Locate the cell with the specified text and output its [X, Y] center coordinate. 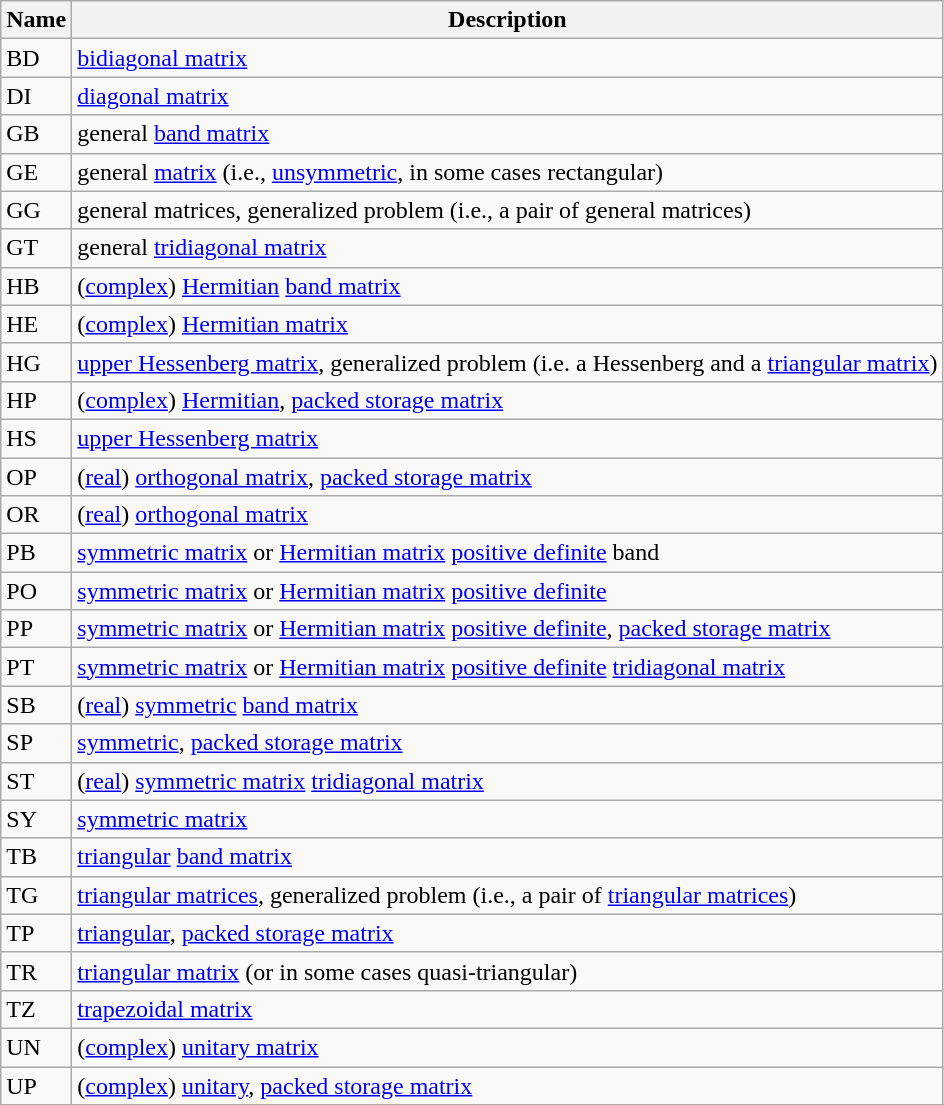
symmetric, packed storage matrix [508, 743]
(real) symmetric band matrix [508, 705]
general matrix (i.e., unsymmetric, in some cases rectangular) [508, 172]
upper Hessenberg matrix [508, 438]
(complex) unitary matrix [508, 1047]
(complex) unitary, packed storage matrix [508, 1085]
trapezoidal matrix [508, 1009]
HB [36, 286]
HS [36, 438]
PT [36, 667]
PO [36, 591]
GT [36, 248]
(real) orthogonal matrix, packed storage matrix [508, 477]
TR [36, 971]
BD [36, 58]
PP [36, 629]
SP [36, 743]
diagonal matrix [508, 96]
SB [36, 705]
HP [36, 400]
(real) orthogonal matrix [508, 515]
triangular, packed storage matrix [508, 933]
(complex) Hermitian, packed storage matrix [508, 400]
triangular matrices, generalized problem (i.e., a pair of triangular matrices) [508, 895]
TG [36, 895]
triangular matrix (or in some cases quasi-triangular) [508, 971]
ST [36, 781]
OP [36, 477]
symmetric matrix or Hermitian matrix positive definite [508, 591]
general tridiagonal matrix [508, 248]
GB [36, 134]
TP [36, 933]
general matrices, generalized problem (i.e., a pair of general matrices) [508, 210]
general band matrix [508, 134]
DI [36, 96]
GG [36, 210]
TZ [36, 1009]
triangular band matrix [508, 857]
HE [36, 324]
UP [36, 1085]
(complex) Hermitian band matrix [508, 286]
HG [36, 362]
PB [36, 553]
SY [36, 819]
OR [36, 515]
GE [36, 172]
(complex) Hermitian matrix [508, 324]
upper Hessenberg matrix, generalized problem (i.e. a Hessenberg and a triangular matrix) [508, 362]
(real) symmetric matrix tridiagonal matrix [508, 781]
symmetric matrix [508, 819]
Name [36, 20]
symmetric matrix or Hermitian matrix positive definite, packed storage matrix [508, 629]
UN [36, 1047]
TB [36, 857]
symmetric matrix or Hermitian matrix positive definite band [508, 553]
symmetric matrix or Hermitian matrix positive definite tridiagonal matrix [508, 667]
Description [508, 20]
bidiagonal matrix [508, 58]
